Scan for the cell matching the given text and deliver its [X, Y] coordinate at center. 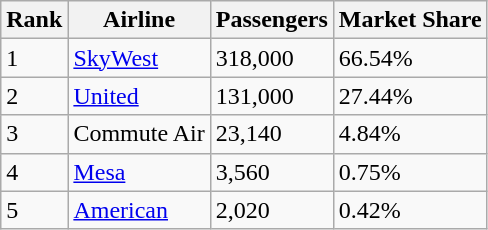
Market Share [410, 20]
318,000 [272, 58]
66.54% [410, 58]
5 [34, 210]
1 [34, 58]
2 [34, 96]
2,020 [272, 210]
3,560 [272, 172]
23,140 [272, 134]
Passengers [272, 20]
131,000 [272, 96]
SkyWest [139, 58]
Rank [34, 20]
Airline [139, 20]
American [139, 210]
4.84% [410, 134]
Commute Air [139, 134]
4 [34, 172]
27.44% [410, 96]
Mesa [139, 172]
3 [34, 134]
0.42% [410, 210]
United [139, 96]
0.75% [410, 172]
